From the cell containing the given text, extract its center point as (X, Y) coordinate. 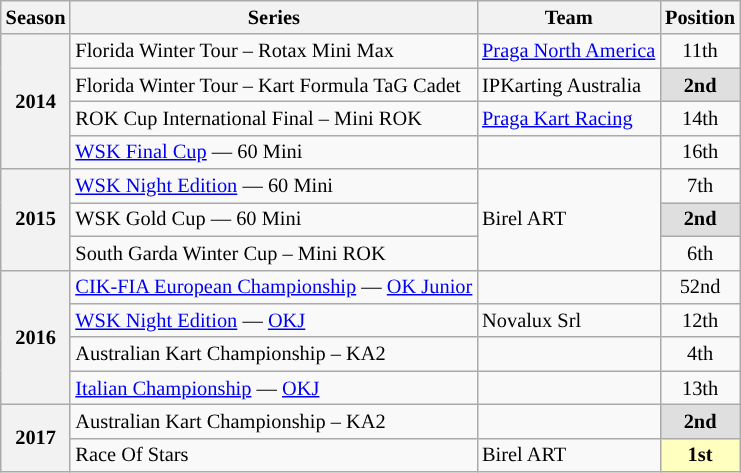
Race Of Stars (274, 455)
South Garda Winter Cup – Mini ROK (274, 253)
14th (700, 118)
Series (274, 17)
Praga Kart Racing (568, 118)
2015 (36, 220)
7th (700, 186)
Season (36, 17)
Italian Championship — OKJ (274, 388)
Praga North America (568, 51)
CIK-FIA European Championship — OK Junior (274, 287)
Team (568, 17)
2014 (36, 102)
ROK Cup International Final – Mini ROK (274, 118)
WSK Night Edition — 60 Mini (274, 186)
4th (700, 354)
11th (700, 51)
WSK Night Edition — OKJ (274, 320)
Position (700, 17)
IPKarting Australia (568, 85)
2016 (36, 338)
13th (700, 388)
WSK Final Cup — 60 Mini (274, 152)
16th (700, 152)
6th (700, 253)
1st (700, 455)
Florida Winter Tour – Kart Formula TaG Cadet (274, 85)
Florida Winter Tour – Rotax Mini Max (274, 51)
52nd (700, 287)
WSK Gold Cup — 60 Mini (274, 219)
Novalux Srl (568, 320)
12th (700, 320)
2017 (36, 438)
